From the cell containing the given text, extract its center point as [x, y] coordinate. 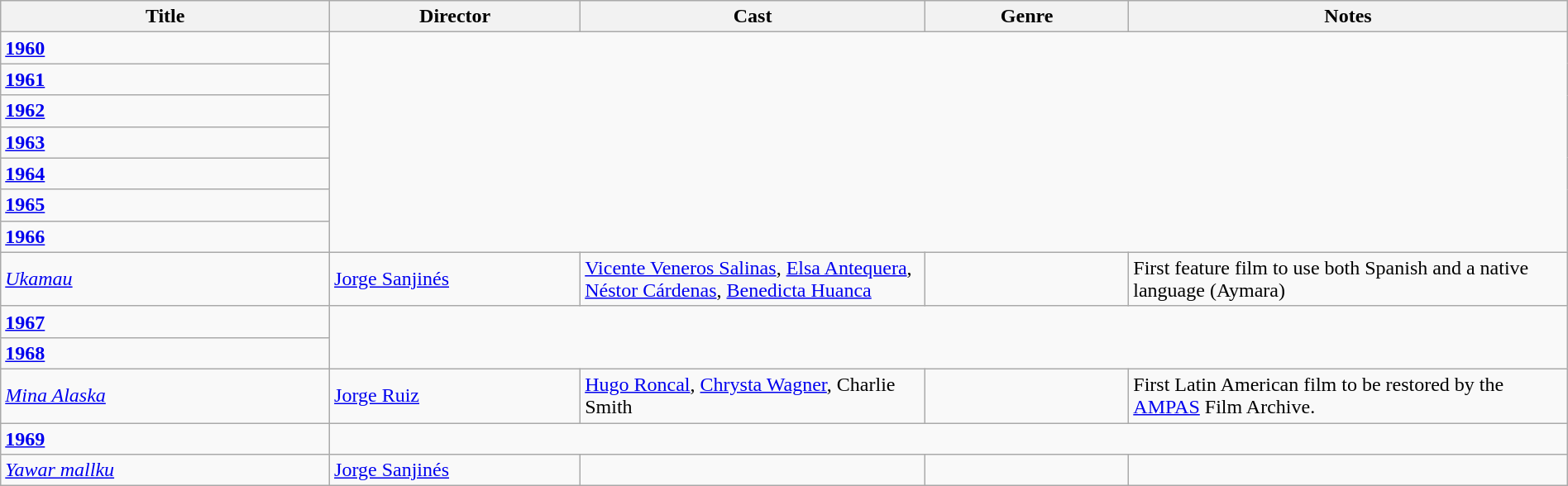
Title [165, 17]
Director [455, 17]
1968 [165, 353]
Cast [753, 17]
1965 [165, 205]
Genre [1026, 17]
Ukamau [165, 279]
First Latin American film to be restored by the AMPAS Film Archive. [1348, 395]
Notes [1348, 17]
1964 [165, 174]
1961 [165, 79]
1969 [165, 439]
Mina Alaska [165, 395]
Yawar mallku [165, 470]
Jorge Ruiz [455, 395]
1966 [165, 236]
Vicente Veneros Salinas, Elsa Antequera, Néstor Cárdenas, Benedicta Huanca [753, 279]
First feature film to use both Spanish and a native language (Aymara) [1348, 279]
Hugo Roncal, Chrysta Wagner, Charlie Smith [753, 395]
1967 [165, 322]
1962 [165, 111]
1960 [165, 48]
1963 [165, 142]
